Extract the [x, y] coordinate from the center of the cell holding the provided text.  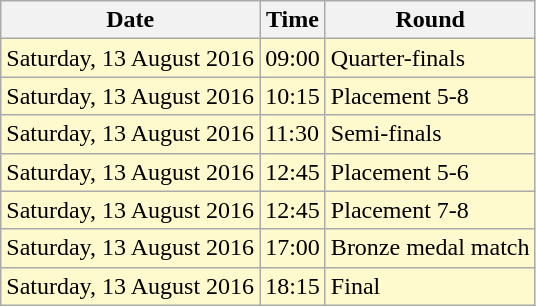
18:15 [293, 286]
Placement 7-8 [430, 210]
Placement 5-6 [430, 172]
Placement 5-8 [430, 96]
Date [130, 20]
17:00 [293, 248]
11:30 [293, 134]
Quarter-finals [430, 58]
Round [430, 20]
Bronze medal match [430, 248]
Final [430, 286]
10:15 [293, 96]
Time [293, 20]
Semi-finals [430, 134]
09:00 [293, 58]
